Pinpoint the cell where the given text exists, returning its (X, Y) midpoint coordinate. 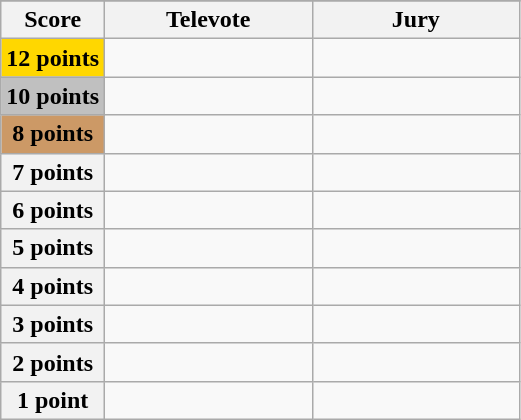
7 points (53, 172)
4 points (53, 286)
12 points (53, 58)
3 points (53, 324)
1 point (53, 400)
8 points (53, 134)
10 points (53, 96)
Score (53, 20)
6 points (53, 210)
Televote (209, 20)
2 points (53, 362)
5 points (53, 248)
Jury (416, 20)
